Provide the (x, y) coordinate of the cell's center where the given text is located.  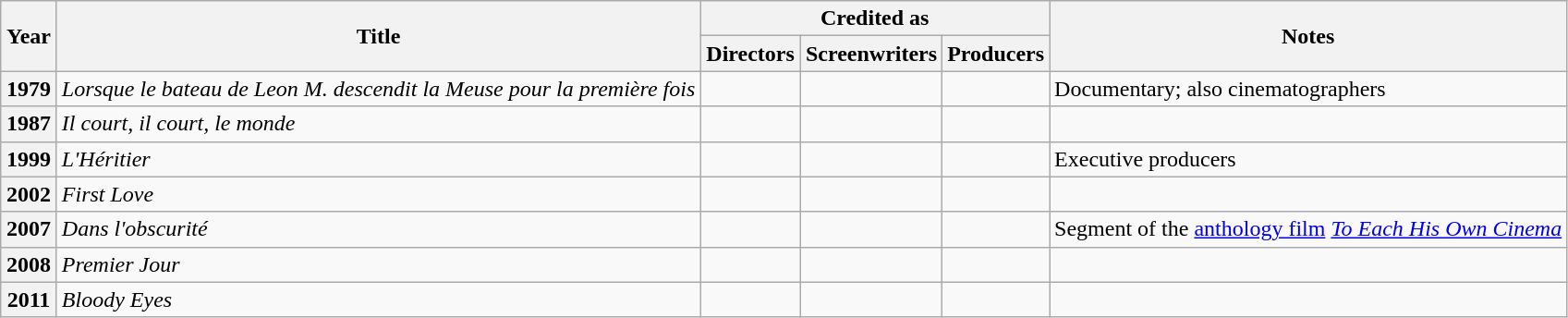
2002 (30, 194)
Title (379, 36)
Dans l'obscurité (379, 229)
2007 (30, 229)
Segment of the anthology film To Each His Own Cinema (1308, 229)
1979 (30, 89)
2011 (30, 300)
Notes (1308, 36)
L'Héritier (379, 159)
Executive producers (1308, 159)
1987 (30, 124)
1999 (30, 159)
Premier Jour (379, 264)
Lorsque le bateau de Leon M. descendit la Meuse pour la première fois (379, 89)
Documentary; also cinematographers (1308, 89)
Il court, il court, le monde (379, 124)
Directors (750, 54)
2008 (30, 264)
Producers (996, 54)
Bloody Eyes (379, 300)
Year (30, 36)
Screenwriters (870, 54)
First Love (379, 194)
Credited as (875, 18)
